Identify which cell holds the provided text, then report its [x, y] central coordinate. 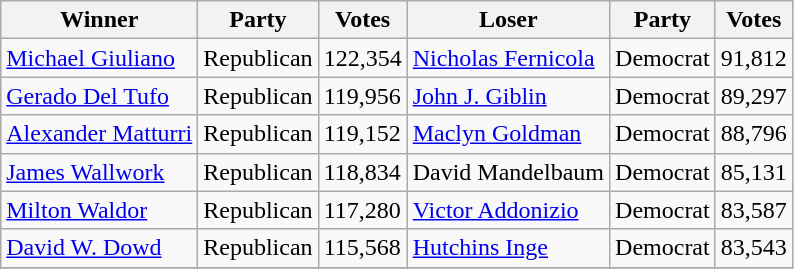
88,796 [754, 134]
David W. Dowd [100, 248]
Winner [100, 20]
89,297 [754, 96]
James Wallwork [100, 172]
118,834 [362, 172]
115,568 [362, 248]
Loser [508, 20]
Milton Waldor [100, 210]
Hutchins Inge [508, 248]
119,152 [362, 134]
117,280 [362, 210]
83,587 [754, 210]
Victor Addonizio [508, 210]
85,131 [754, 172]
119,956 [362, 96]
David Mandelbaum [508, 172]
122,354 [362, 58]
Gerado Del Tufo [100, 96]
Maclyn Goldman [508, 134]
Michael Giuliano [100, 58]
Alexander Matturri [100, 134]
John J. Giblin [508, 96]
Nicholas Fernicola [508, 58]
83,543 [754, 248]
91,812 [754, 58]
